From the cell containing the given text, extract its center point as [X, Y] coordinate. 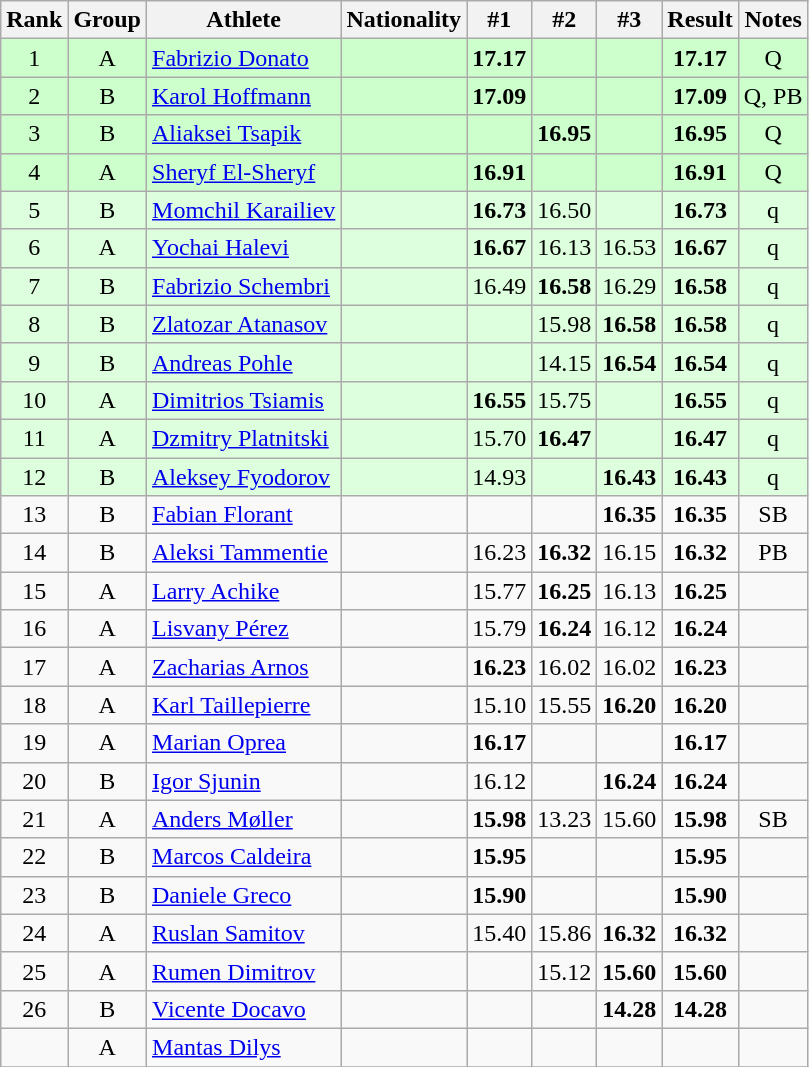
Andreas Pohle [244, 362]
Fabrizio Schembri [244, 286]
Karl Taillepierre [244, 705]
Athlete [244, 20]
Marcos Caldeira [244, 857]
16.49 [500, 286]
13.23 [564, 819]
15.55 [564, 705]
Dzmitry Platnitski [244, 438]
9 [34, 362]
16.15 [630, 553]
PB [773, 553]
Larry Achike [244, 591]
Karol Hoffmann [244, 96]
Vicente Docavo [244, 1009]
13 [34, 515]
1 [34, 58]
4 [34, 172]
24 [34, 933]
Anders Møller [244, 819]
Ruslan Samitov [244, 933]
18 [34, 705]
8 [34, 324]
5 [34, 210]
Fabian Florant [244, 515]
Q, PB [773, 96]
14.93 [500, 477]
15.40 [500, 933]
14 [34, 553]
Momchil Karailiev [244, 210]
Mantas Dilys [244, 1047]
6 [34, 248]
15 [34, 591]
17 [34, 667]
15.77 [500, 591]
22 [34, 857]
#2 [564, 20]
16 [34, 629]
Dimitrios Tsiamis [244, 400]
Sheryf El-Sheryf [244, 172]
15.12 [564, 971]
Result [700, 20]
Fabrizio Donato [244, 58]
15.79 [500, 629]
Aleksey Fyodorov [244, 477]
16.50 [564, 210]
10 [34, 400]
15.75 [564, 400]
14.15 [564, 362]
Marian Oprea [244, 743]
Zlatozar Atanasov [244, 324]
25 [34, 971]
Zacharias Arnos [244, 667]
Rank [34, 20]
12 [34, 477]
#1 [500, 20]
#3 [630, 20]
Daniele Greco [244, 895]
21 [34, 819]
7 [34, 286]
Aliaksei Tsapik [244, 134]
Group [108, 20]
Nationality [404, 20]
16.53 [630, 248]
20 [34, 781]
26 [34, 1009]
15.70 [500, 438]
Yochai Halevi [244, 248]
Aleksi Tammentie [244, 553]
15.10 [500, 705]
11 [34, 438]
19 [34, 743]
Rumen Dimitrov [244, 971]
Notes [773, 20]
16.29 [630, 286]
15.86 [564, 933]
2 [34, 96]
23 [34, 895]
Lisvany Pérez [244, 629]
3 [34, 134]
Igor Sjunin [244, 781]
